Find where the given text appears and provide that cell's center as (X, Y) coordinate. 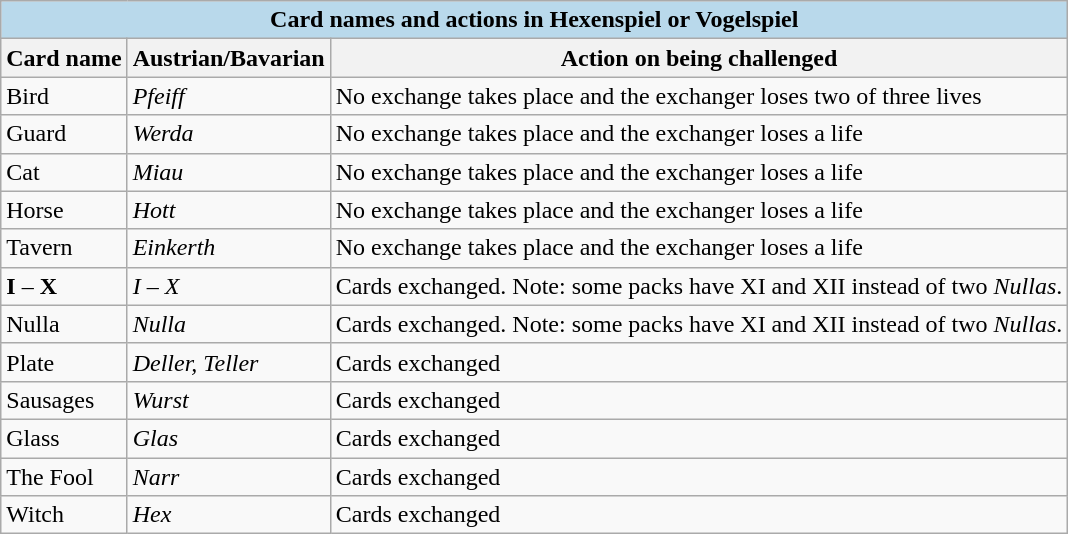
Narr (228, 477)
Glass (64, 438)
Einkerth (228, 248)
Wurst (228, 400)
Werda (228, 134)
Guard (64, 134)
Card names and actions in Hexenspiel or Vogelspiel (534, 20)
The Fool (64, 477)
Action on being challenged (699, 58)
Hex (228, 515)
Plate (64, 362)
Horse (64, 210)
Cat (64, 172)
Austrian/Bavarian (228, 58)
Sausages (64, 400)
Witch (64, 515)
Miau (228, 172)
Tavern (64, 248)
Bird (64, 96)
Deller, Teller (228, 362)
Card name (64, 58)
Pfeiff (228, 96)
Glas (228, 438)
Hott (228, 210)
No exchange takes place and the exchanger loses two of three lives (699, 96)
